Determine the (x, y) coordinate at the center of the cell enclosing the given text.  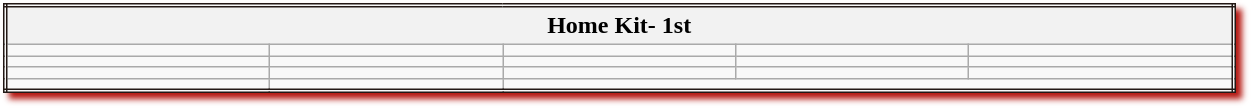
Home Kit- 1st (619, 25)
